Find where the given text appears and provide that cell's center as (x, y) coordinate. 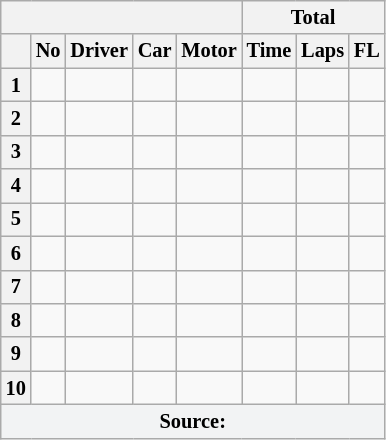
1 (16, 85)
3 (16, 152)
4 (16, 186)
2 (16, 118)
5 (16, 219)
Car (155, 51)
6 (16, 253)
Laps (322, 51)
Source: (193, 421)
Driver (98, 51)
8 (16, 320)
Total (314, 17)
Motor (208, 51)
FL (367, 51)
Time (270, 51)
No (48, 51)
9 (16, 354)
7 (16, 287)
10 (16, 388)
